Capture the cell that displays the provided text and extract its [X, Y] central coordinate. 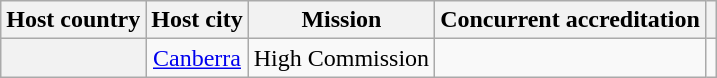
Host country [74, 20]
Host city [197, 20]
Concurrent accreditation [570, 20]
Mission [341, 20]
High Commission [341, 58]
Canberra [197, 58]
